Output the (x, y) coordinate of the center of the cell containing the given text.  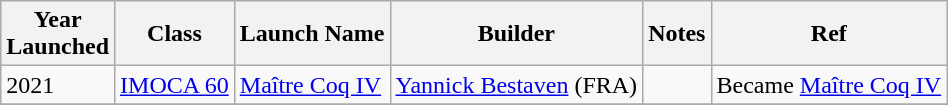
Yannick Bestaven (FRA) (516, 85)
Launch Name (312, 34)
IMOCA 60 (175, 85)
Ref (829, 34)
Notes (677, 34)
2021 (58, 85)
Class (175, 34)
Became Maître Coq IV (829, 85)
YearLaunched (58, 34)
Maître Coq IV (312, 85)
Builder (516, 34)
